Return (x, y) of the center of cell containing provided text 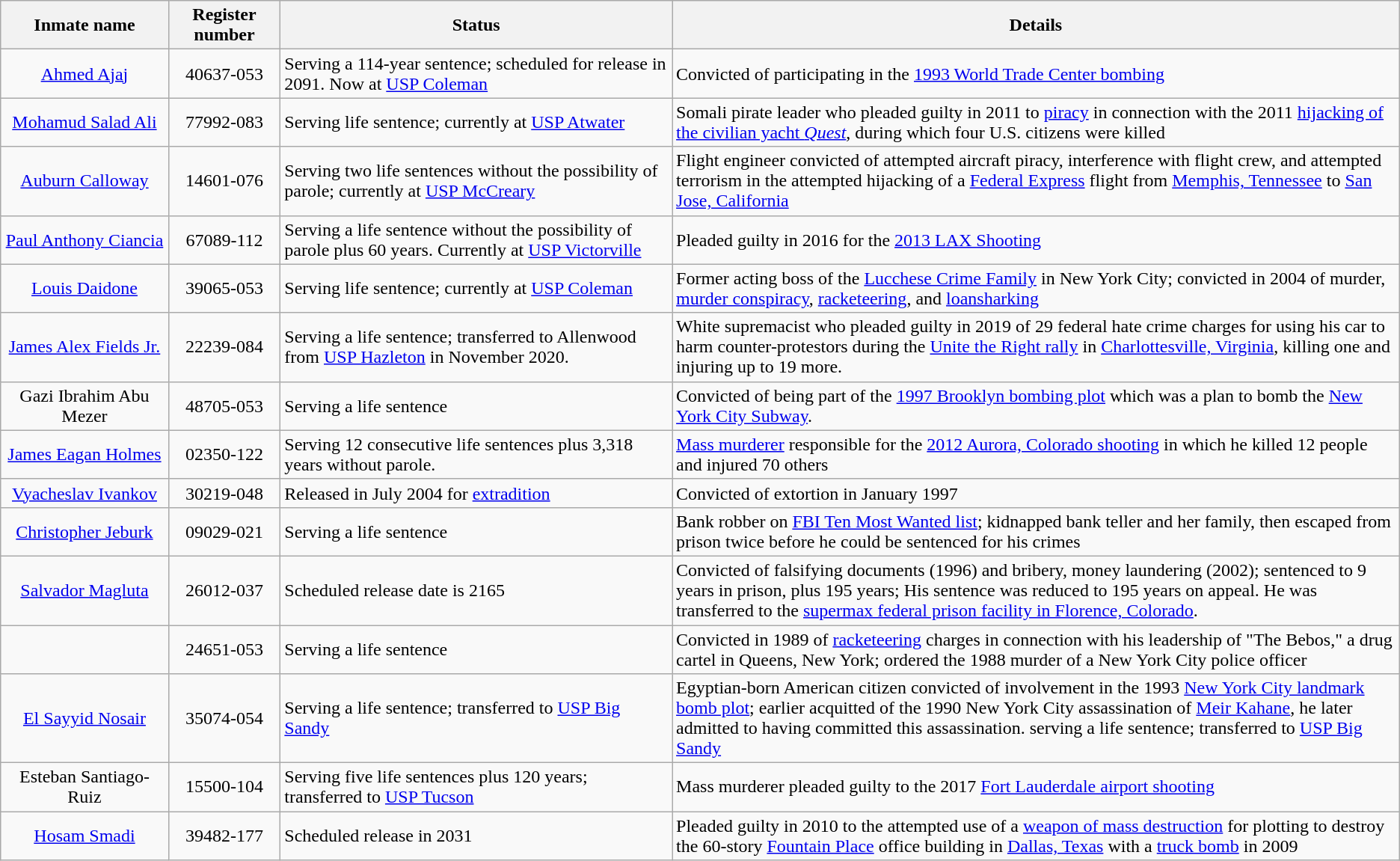
Hosam Smadi (85, 836)
14601-076 (224, 181)
Convicted of participating in the 1993 World Trade Center bombing (1037, 73)
Christopher Jeburk (85, 531)
30219-048 (224, 493)
Gazi Ibrahim Abu Mezer (85, 405)
Scheduled release in 2031 (476, 836)
Scheduled release date is 2165 (476, 590)
Auburn Calloway (85, 181)
Convicted of being part of the 1997 Brooklyn bombing plot which was a plan to bomb the New York City Subway. (1037, 405)
02350-122 (224, 455)
Serving a life sentence; transferred to USP Big Sandy (476, 718)
El Sayyid Nosair (85, 718)
Serving a life sentence; transferred to Allenwood from USP Hazleton in November 2020. (476, 347)
Serving five life sentences plus 120 years; transferred to USP Tucson (476, 787)
Pleaded guilty in 2016 for the 2013 LAX Shooting (1037, 239)
Mass murderer pleaded guilty to the 2017 Fort Lauderdale airport shooting (1037, 787)
Serving life sentence; currently at USP Coleman (476, 289)
Convicted of extortion in January 1997 (1037, 493)
35074-054 (224, 718)
James Alex Fields Jr. (85, 347)
15500-104 (224, 787)
Status (476, 25)
40637-053 (224, 73)
Serving a 114-year sentence; scheduled for release in 2091. Now at USP Coleman (476, 73)
Mohamud Salad Ali (85, 123)
Mass murderer responsible for the 2012 Aurora, Colorado shooting in which he killed 12 people and injured 70 others (1037, 455)
Former acting boss of the Lucchese Crime Family in New York City; convicted in 2004 of murder, murder conspiracy, racketeering, and loansharking (1037, 289)
Inmate name (85, 25)
39482-177 (224, 836)
James Eagan Holmes (85, 455)
26012-037 (224, 590)
Register number (224, 25)
Released in July 2004 for extradition (476, 493)
Esteban Santiago-Ruiz (85, 787)
77992-083 (224, 123)
48705-053 (224, 405)
Vyacheslav Ivankov (85, 493)
Paul Anthony Ciancia (85, 239)
Louis Daidone (85, 289)
Ahmed Ajaj (85, 73)
09029-021 (224, 531)
39065-053 (224, 289)
Serving life sentence; currently at USP Atwater (476, 123)
Serving a life sentence without the possibility of parole plus 60 years. Currently at USP Victorville (476, 239)
67089-112 (224, 239)
Details (1037, 25)
22239-084 (224, 347)
Salvador Magluta (85, 590)
Serving two life sentences without the possibility of parole; currently at USP McCreary (476, 181)
Serving 12 consecutive life sentences plus 3,318 years without parole. (476, 455)
24651-053 (224, 649)
